Return the (X, Y) coordinate for the center point of the cell that contains the specified text.  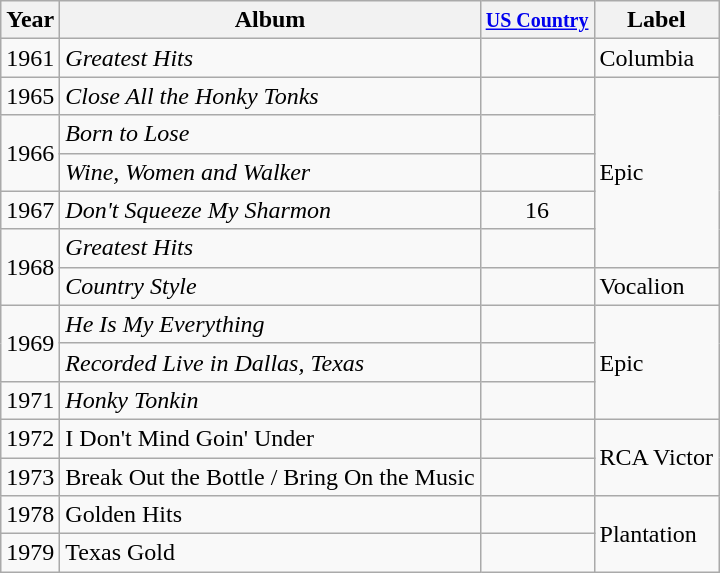
Album (270, 20)
Plantation (656, 534)
Born to Lose (270, 134)
Columbia (656, 58)
Honky Tonkin (270, 400)
1969 (30, 343)
1965 (30, 96)
Don't Squeeze My Sharmon (270, 210)
16 (537, 210)
1971 (30, 400)
US Country (537, 20)
1978 (30, 515)
Wine, Women and Walker (270, 172)
I Don't Mind Goin' Under (270, 438)
Vocalion (656, 286)
1961 (30, 58)
He Is My Everything (270, 324)
Recorded Live in Dallas, Texas (270, 362)
Break Out the Bottle / Bring On the Music (270, 477)
Label (656, 20)
Texas Gold (270, 553)
Year (30, 20)
Country Style (270, 286)
Golden Hits (270, 515)
RCA Victor (656, 457)
1966 (30, 153)
1973 (30, 477)
1968 (30, 267)
1967 (30, 210)
1972 (30, 438)
1979 (30, 553)
Close All the Honky Tonks (270, 96)
